Locate the cell with the specified text and output its [x, y] center coordinate. 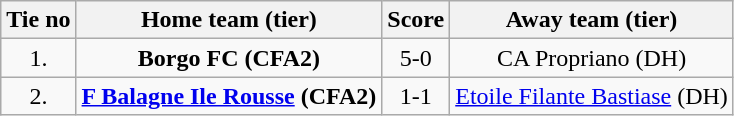
Borgo FC (CFA2) [229, 58]
1. [38, 58]
Away team (tier) [592, 20]
Home team (tier) [229, 20]
5-0 [416, 58]
Tie no [38, 20]
2. [38, 96]
Score [416, 20]
CA Propriano (DH) [592, 58]
1-1 [416, 96]
F Balagne Ile Rousse (CFA2) [229, 96]
Etoile Filante Bastiase (DH) [592, 96]
